Return the (X, Y) coordinate for the center point of the cell that contains the specified text.  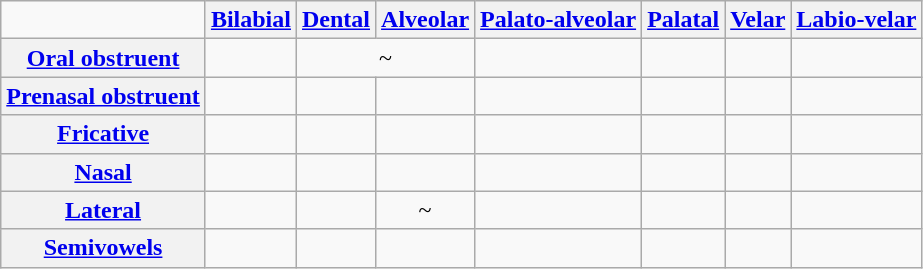
Alveolar (426, 20)
Semivowels (104, 248)
Palato-alveolar (558, 20)
Bilabial (250, 20)
Velar (758, 20)
Lateral (104, 210)
Labio-velar (856, 20)
Dental (336, 20)
Palatal (684, 20)
Nasal (104, 172)
Fricative (104, 134)
Oral obstruent (104, 58)
Prenasal obstruent (104, 96)
